Detect which cell encompasses the target text, then output its [x, y] center coordinate. 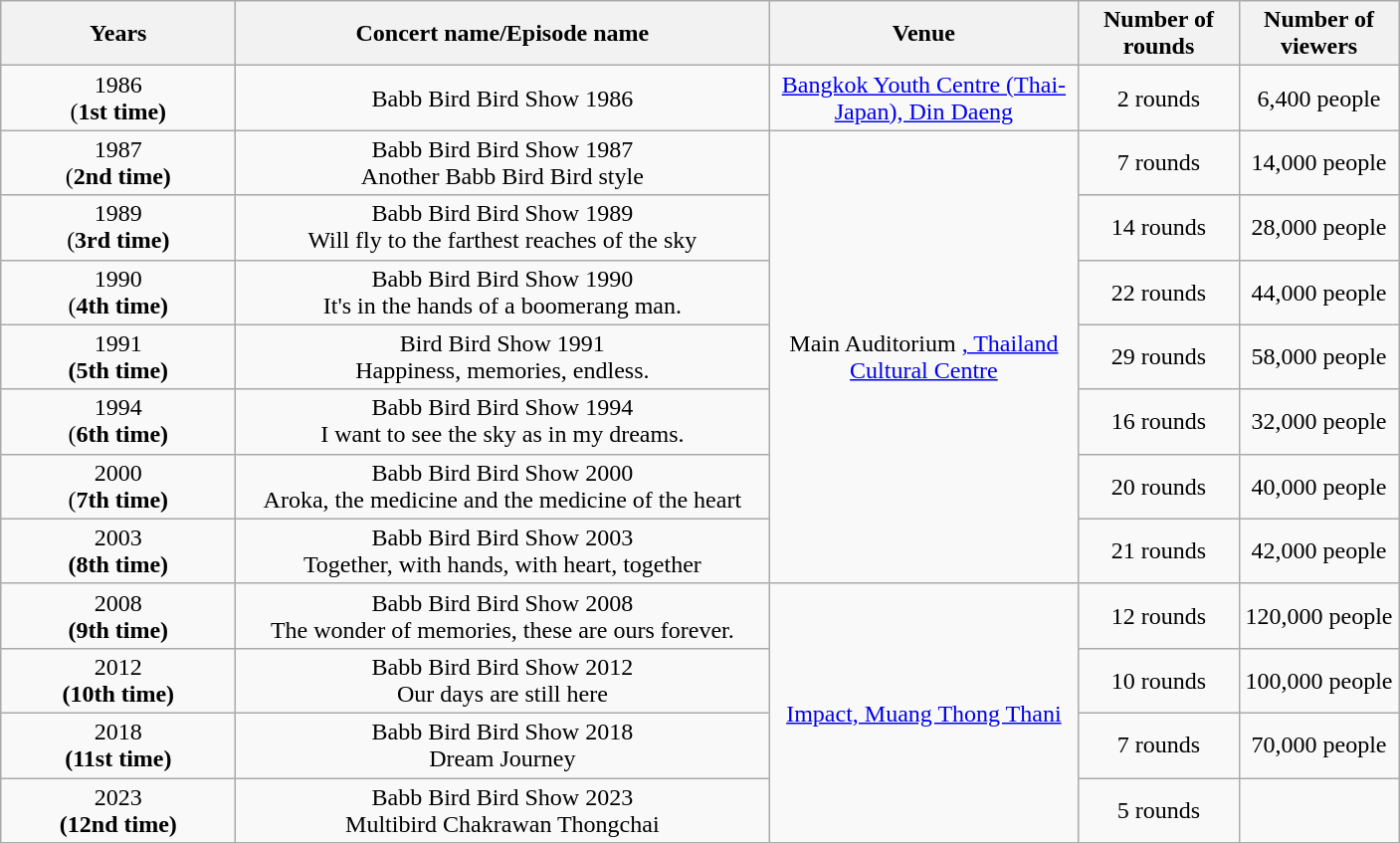
28,000 people [1319, 227]
Concert name/Episode name [502, 34]
Babb Bird Bird Show 2008The wonder of memories, these are ours forever. [502, 615]
Bangkok Youth Centre (Thai-Japan), Din Daeng [923, 98]
Babb Bird Bird Show 1990It's in the hands of a boomerang man. [502, 293]
10 rounds [1158, 681]
42,000 people [1319, 551]
1991(5th time) [118, 356]
16 rounds [1158, 422]
Babb Bird Bird Show 2023Multibird Chakrawan Thongchai [502, 810]
5 rounds [1158, 810]
Impact, Muang Thong Thani [923, 713]
Years [118, 34]
1986 (1st time) [118, 98]
Bird Bird Show 1991Happiness, memories, endless. [502, 356]
2008(9th time) [118, 615]
Babb Bird Bird Show 1989Will fly to the farthest reaches of the sky [502, 227]
58,000 people [1319, 356]
14,000 people [1319, 163]
Babb Bird Bird Show 2018Dream Journey [502, 744]
1994(6th time) [118, 422]
29 rounds [1158, 356]
1987(2nd time) [118, 163]
Babb Bird Bird Show 2012Our days are still here [502, 681]
12 rounds [1158, 615]
Babb Bird Bird Show 2003Together, with hands, with heart, together [502, 551]
120,000 people [1319, 615]
32,000 people [1319, 422]
Babb Bird Bird Show 1986 [502, 98]
Venue [923, 34]
100,000 people [1319, 681]
1990(4th time) [118, 293]
Main Auditorium , Thailand Cultural Centre [923, 356]
21 rounds [1158, 551]
2012(10th time) [118, 681]
Babb Bird Bird Show 2000Aroka, the medicine and the medicine of the heart [502, 486]
2 rounds [1158, 98]
6,400 people [1319, 98]
Number of viewers [1319, 34]
1989(3rd time) [118, 227]
Babb Bird Bird Show 1994I want to see the sky as in my dreams. [502, 422]
14 rounds [1158, 227]
22 rounds [1158, 293]
2018(11st time) [118, 744]
Number of rounds [1158, 34]
20 rounds [1158, 486]
2003(8th time) [118, 551]
2023(12nd time) [118, 810]
40,000 people [1319, 486]
Babb Bird Bird Show 1987 Another Babb Bird Bird style [502, 163]
44,000 people [1319, 293]
2000(7th time) [118, 486]
70,000 people [1319, 744]
